Output the [X, Y] coordinate of the center of the cell containing the given text.  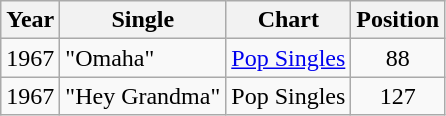
Single [143, 20]
"Omaha" [143, 58]
88 [398, 58]
Position [398, 20]
Year [30, 20]
Chart [288, 20]
"Hey Grandma" [143, 96]
127 [398, 96]
